Detect which cell encompasses the target text, then output its (X, Y) center coordinate. 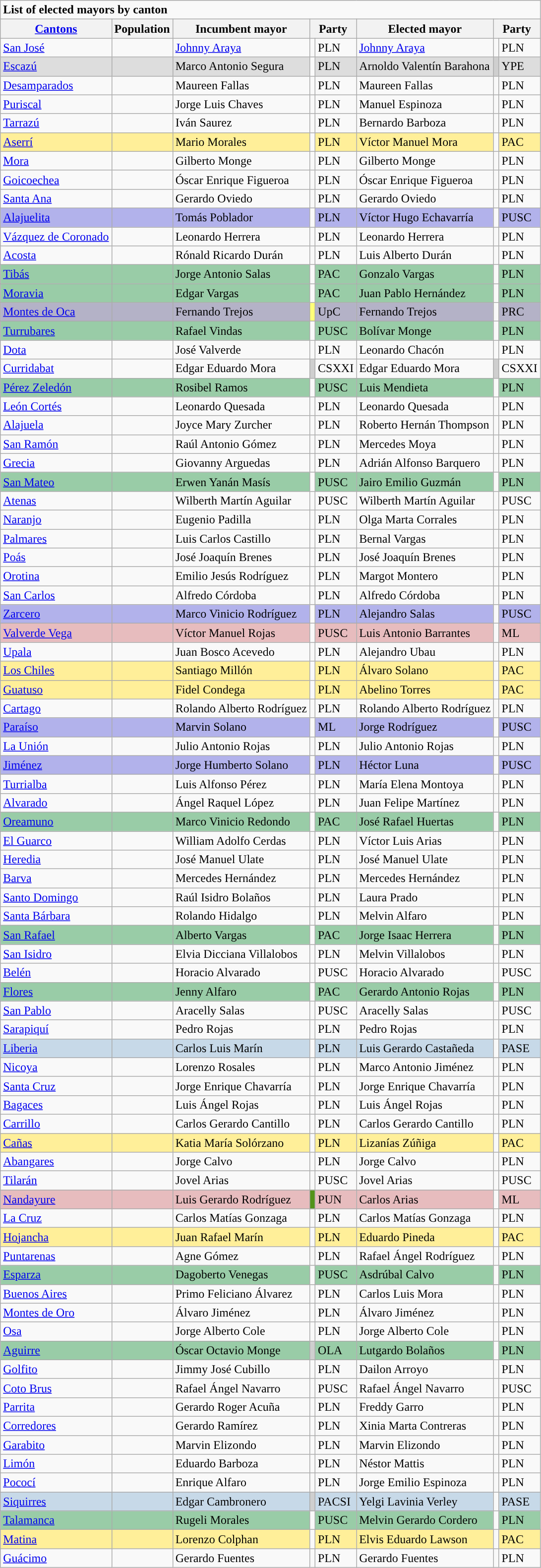
Esparza (56, 1275)
Guácimo (56, 1558)
Goicoechea (56, 180)
Roberto Hernán Thompson (425, 425)
Los Chiles (56, 671)
Manuel Espinoza (425, 104)
Margot Montero (425, 576)
Jorge Humberto Solano (241, 765)
Jenny Alfaro (241, 992)
Primo Feliciano Álvarez (241, 1294)
Turrubares (56, 331)
Gerardo Antonio Rojas (425, 992)
Talamanca (56, 1520)
Atenas (56, 501)
Víctor Manuel Mora (425, 142)
Agne Gómez (241, 1256)
Jorge Rodríguez (425, 727)
Marco Antonio Segura (241, 66)
Raúl Isidro Bolaños (241, 897)
Golfito (56, 1369)
Xinia Marta Contreras (425, 1426)
Turrialba (56, 784)
Melvin Alfaro (425, 916)
Moravia (56, 293)
Jorge Isaac Herrera (425, 935)
Poás (56, 558)
Marco Vinicio Rodríguez (241, 614)
San Mateo (56, 482)
Mora (56, 161)
Alejandro Ubau (425, 652)
Olga Marta Corrales (425, 519)
Montes de Oca (56, 312)
Curridabat (56, 369)
Heredia (56, 860)
Barva (56, 878)
Santa Cruz (56, 1086)
Raúl Antonio Gómez (241, 444)
Melvin Villalobos (425, 954)
Néstor Mattis (425, 1464)
Jairo Emilio Guzmán (425, 482)
Iván Saurez (241, 123)
Bernal Vargas (425, 538)
León Cortés (56, 406)
Leonardo Chacón (425, 350)
Dailon Arroyo (425, 1369)
Lorenzo Rosales (241, 1067)
UpC (336, 312)
Juan Pablo Hernández (425, 293)
Emilio Jesús Rodríguez (241, 576)
Montes de Oro (56, 1313)
Carlos Luis Marín (241, 1048)
Eduardo Barboza (241, 1464)
Víctor Hugo Echavarría (425, 217)
Dota (56, 350)
Oreamuno (56, 821)
William Adolfo Cerdas (241, 841)
Corredores (56, 1426)
Garabito (56, 1445)
San Pablo (56, 1010)
Rolando Hidalgo (241, 916)
Gonzalo Vargas (425, 274)
Yelgi Lavinia Verley (425, 1502)
Upala (56, 652)
Juan Felipe Martínez (425, 803)
Alvarado (56, 803)
Escazú (56, 66)
Marco Vinicio Redondo (241, 821)
PACSI (336, 1502)
Elvia Dicciana Villalobos (241, 954)
María Elena Montoya (425, 784)
Pérez Zeledón (56, 387)
Katia María Solórzano (241, 1142)
Luis Alfonso Pérez (241, 784)
Héctor Luna (425, 765)
Nandayure (56, 1199)
Cartago (56, 708)
Juan Rafael Marín (241, 1237)
San José (56, 48)
Limón (56, 1464)
Carrillo (56, 1124)
Bolívar Monge (425, 331)
Abangares (56, 1162)
Population (142, 29)
Alberto Vargas (241, 935)
Elected mayor (425, 29)
YPE (520, 66)
Lorenzo Colphan (241, 1539)
PUN (336, 1199)
List of elected mayors by canton (270, 10)
Laura Prado (425, 897)
Alejandro Salas (425, 614)
Sarapiquí (56, 1029)
Matina (56, 1539)
Jorge Antonio Salas (241, 274)
Tilarán (56, 1181)
Palmares (56, 538)
Arnoldo Valentín Barahona (425, 66)
La Unión (56, 746)
Carlos Luis Mora (425, 1294)
Jorge Luis Chaves (241, 104)
Víctor Manuel Rojas (241, 633)
La Cruz (56, 1218)
Álvaro Solano (425, 671)
Rugeli Morales (241, 1520)
Rafael Ángel Rodríguez (425, 1256)
Paraíso (56, 727)
Luis Mendieta (425, 387)
Liberia (56, 1048)
Marvin Solano (241, 727)
PRC (520, 312)
Marco Antonio Jiménez (425, 1067)
Enrique Alfaro (241, 1483)
Gerardo Roger Acuña (241, 1407)
Víctor Luis Arias (425, 841)
Juan Bosco Acevedo (241, 652)
Fidel Condega (241, 690)
Incumbent mayor (241, 29)
Tibás (56, 274)
Jiménez (56, 765)
Giovanny Arguedas (241, 463)
Abelino Torres (425, 690)
Joyce Mary Zurcher (241, 425)
Ángel Raquel López (241, 803)
San Rafael (56, 935)
Siquirres (56, 1502)
Edgar Cambronero (241, 1502)
Parrita (56, 1407)
Aserrí (56, 142)
Osa (56, 1331)
Buenos Aires (56, 1294)
Santo Domingo (56, 897)
Rafael Vindas (241, 331)
Hojancha (56, 1237)
Lutgardo Bolaños (425, 1350)
Jorge Emilio Espinoza (425, 1483)
OLA (336, 1350)
Tarrazú (56, 123)
Carlos Arias (425, 1199)
Rosibel Ramos (241, 387)
Dagoberto Venegas (241, 1275)
Alajuela (56, 425)
Puntarenas (56, 1256)
Acosta (56, 255)
El Guarco (56, 841)
Belén (56, 973)
Aguirre (56, 1350)
Bagaces (56, 1105)
Rónald Ricardo Durán (241, 255)
Desamparados (56, 85)
Santa Ana (56, 198)
San Isidro (56, 954)
Pococí (56, 1483)
Adrián Alfonso Barquero (425, 463)
Asdrúbal Calvo (425, 1275)
Edgar Vargas (241, 293)
Óscar Octavio Monge (241, 1350)
Vázquez de Coronado (56, 237)
Flores (56, 992)
Tomás Poblador (241, 217)
Gerardo Ramírez (241, 1426)
Grecia (56, 463)
Freddy Garro (425, 1407)
Coto Brus (56, 1388)
San Ramón (56, 444)
Cantons (56, 29)
Erwen Yanán Masís (241, 482)
San Carlos (56, 595)
Naranjo (56, 519)
Luis Alberto Durán (425, 255)
Puriscal (56, 104)
Luis Antonio Barrantes (425, 633)
Bernardo Barboza (425, 123)
José Valverde (241, 350)
Valverde Vega (56, 633)
Elvis Eduardo Lawson (425, 1539)
Zarcero (56, 614)
Eduardo Pineda (425, 1237)
Mercedes Moya (425, 444)
José Rafael Huertas (425, 821)
Orotina (56, 576)
Alajuelita (56, 217)
Cañas (56, 1142)
Jimmy José Cubillo (241, 1369)
Luis Gerardo Rodríguez (241, 1199)
Lizanías Zúñiga (425, 1142)
Luis Carlos Castillo (241, 538)
Santa Bárbara (56, 916)
Mario Morales (241, 142)
Santiago Millón (241, 671)
Melvin Gerardo Cordero (425, 1520)
Nicoya (56, 1067)
Luis Gerardo Castañeda (425, 1048)
Guatuso (56, 690)
Eugenio Padilla (241, 519)
